Output the [x, y] coordinate of the center of the cell containing the given text.  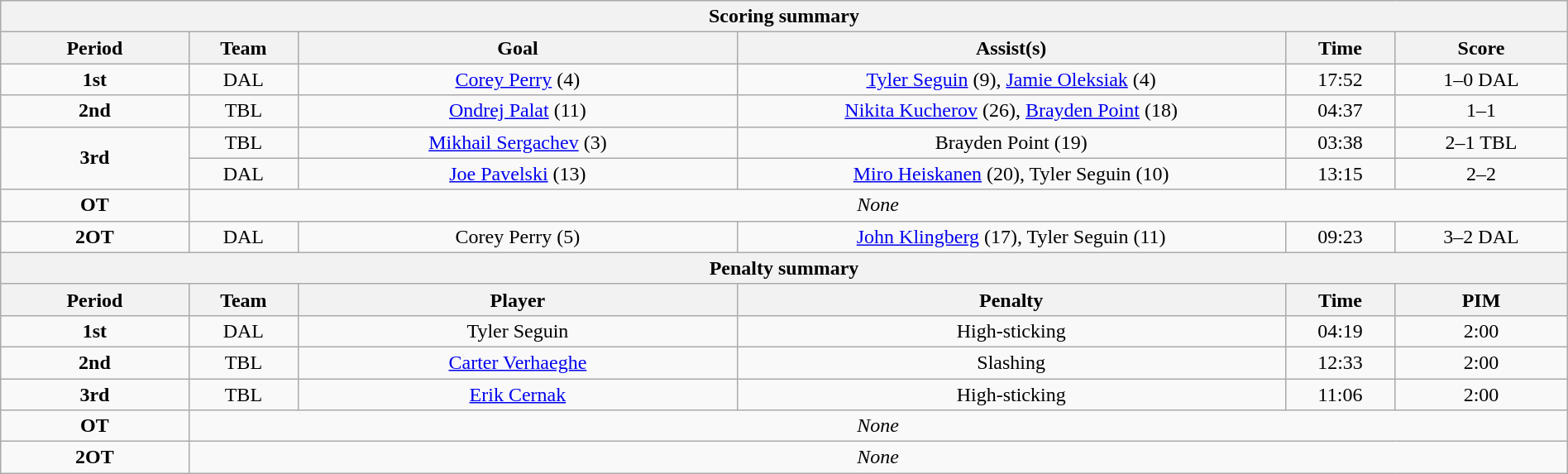
13:15 [1340, 174]
2–2 [1481, 174]
Tyler Seguin [518, 331]
Goal [518, 48]
PIM [1481, 299]
Tyler Seguin (9), Jamie Oleksiak (4) [1011, 79]
Mikhail Sergachev (3) [518, 142]
Assist(s) [1011, 48]
2–1 TBL [1481, 142]
John Klingberg (17), Tyler Seguin (11) [1011, 237]
Scoring summary [784, 17]
04:37 [1340, 111]
12:33 [1340, 362]
Joe Pavelski (13) [518, 174]
Miro Heiskanen (20), Tyler Seguin (10) [1011, 174]
04:19 [1340, 331]
03:38 [1340, 142]
17:52 [1340, 79]
11:06 [1340, 395]
1–1 [1481, 111]
Brayden Point (19) [1011, 142]
Corey Perry (4) [518, 79]
Penalty [1011, 299]
Player [518, 299]
Erik Cernak [518, 395]
1–0 DAL [1481, 79]
3–2 DAL [1481, 237]
Carter Verhaeghe [518, 362]
Corey Perry (5) [518, 237]
Slashing [1011, 362]
Score [1481, 48]
09:23 [1340, 237]
Ondrej Palat (11) [518, 111]
Penalty summary [784, 268]
Nikita Kucherov (26), Brayden Point (18) [1011, 111]
